Scan for the cell matching the given text and deliver its [X, Y] coordinate at center. 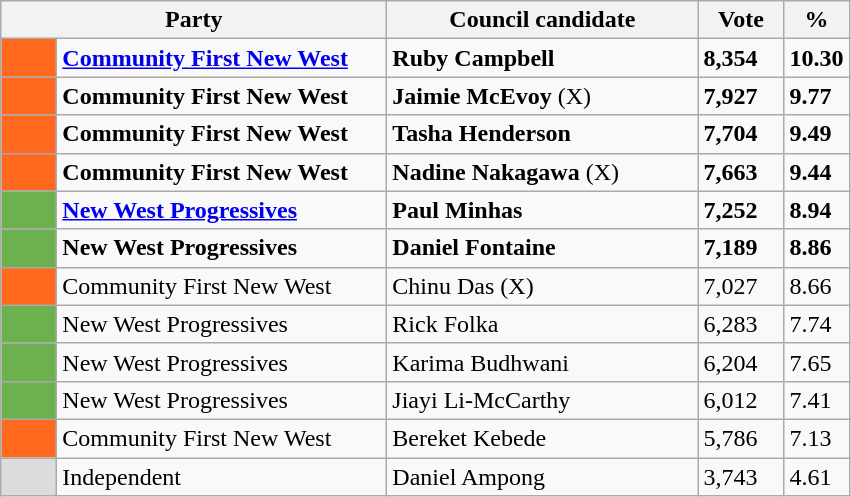
8.86 [816, 248]
Ruby Campbell [542, 58]
7.13 [816, 438]
9.44 [816, 172]
7,663 [741, 172]
9.49 [816, 134]
7.74 [816, 324]
Daniel Fontaine [542, 248]
7.65 [816, 362]
9.77 [816, 96]
7,704 [741, 134]
Bereket Kebede [542, 438]
3,743 [741, 477]
7.41 [816, 400]
Daniel Ampong [542, 477]
Karima Budhwani [542, 362]
Paul Minhas [542, 210]
Chinu Das (X) [542, 286]
5,786 [741, 438]
6,283 [741, 324]
8.66 [816, 286]
Nadine Nakagawa (X) [542, 172]
10.30 [816, 58]
7,189 [741, 248]
6,012 [741, 400]
Tasha Henderson [542, 134]
8.94 [816, 210]
Rick Folka [542, 324]
Vote [741, 20]
Independent [222, 477]
4.61 [816, 477]
7,027 [741, 286]
Jiayi Li-McCarthy [542, 400]
7,927 [741, 96]
Party [194, 20]
6,204 [741, 362]
Council candidate [542, 20]
% [816, 20]
7,252 [741, 210]
8,354 [741, 58]
Jaimie McEvoy (X) [542, 96]
